Locate the cell with the specified text and output its (x, y) center coordinate. 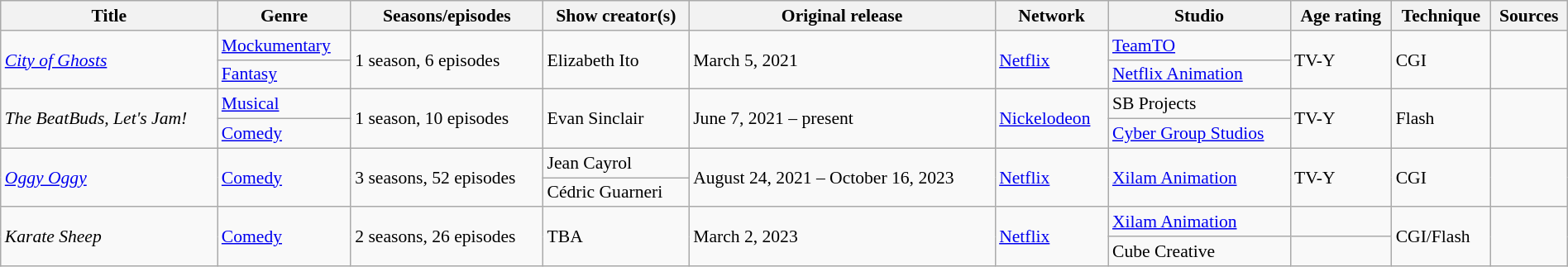
Original release (842, 16)
TBA (617, 236)
Show creator(s) (617, 16)
Cédric Guarneri (617, 193)
Mockumentary (284, 45)
Network (1052, 16)
Cube Creative (1199, 251)
June 7, 2021 – present (842, 119)
Musical (284, 104)
Title (109, 16)
City of Ghosts (109, 60)
Karate Sheep (109, 236)
Seasons/episodes (447, 16)
3 seasons, 52 episodes (447, 177)
Nickelodeon (1052, 119)
1 season, 6 episodes (447, 60)
1 season, 10 episodes (447, 119)
Sources (1528, 16)
Cyber Group Studios (1199, 134)
March 2, 2023 (842, 236)
Jean Cayrol (617, 163)
TeamTO (1199, 45)
CGI/Flash (1441, 236)
SB Projects (1199, 104)
The BeatBuds, Let's Jam! (109, 119)
2 seasons, 26 episodes (447, 236)
Studio (1199, 16)
Netflix Animation (1199, 74)
March 5, 2021 (842, 60)
Evan Sinclair (617, 119)
Age rating (1341, 16)
Elizabeth Ito (617, 60)
Oggy Oggy (109, 177)
Technique (1441, 16)
Genre (284, 16)
August 24, 2021 – October 16, 2023 (842, 177)
Fantasy (284, 74)
Flash (1441, 119)
